Detect which cell encompasses the target text, then output its (x, y) center coordinate. 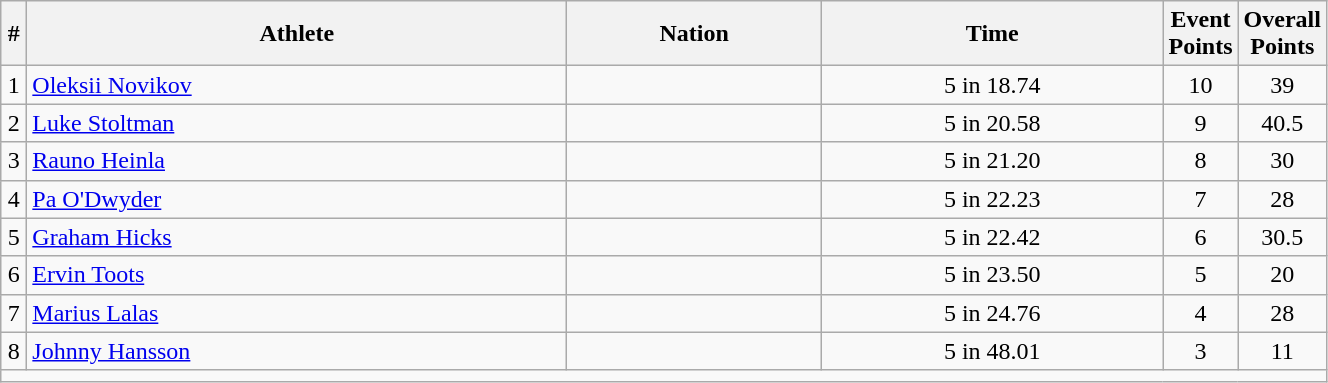
5 in 48.01 (992, 351)
Pa O'Dwyder (297, 199)
5 in 24.76 (992, 313)
30 (1282, 161)
Overall Points (1282, 34)
# (14, 34)
Time (992, 34)
39 (1282, 85)
Luke Stoltman (297, 123)
5 in 20.58 (992, 123)
5 in 22.23 (992, 199)
20 (1282, 275)
Ervin Toots (297, 275)
Oleksii Novikov (297, 85)
5 in 18.74 (992, 85)
11 (1282, 351)
1 (14, 85)
Johnny Hansson (297, 351)
30.5 (1282, 237)
Athlete (297, 34)
Marius Lalas (297, 313)
5 in 21.20 (992, 161)
5 in 23.50 (992, 275)
Graham Hicks (297, 237)
9 (1200, 123)
Rauno Heinla (297, 161)
2 (14, 123)
Event Points (1200, 34)
Nation (694, 34)
5 in 22.42 (992, 237)
40.5 (1282, 123)
10 (1200, 85)
